Determine the (X, Y) coordinate at the center of the cell enclosing the given text.  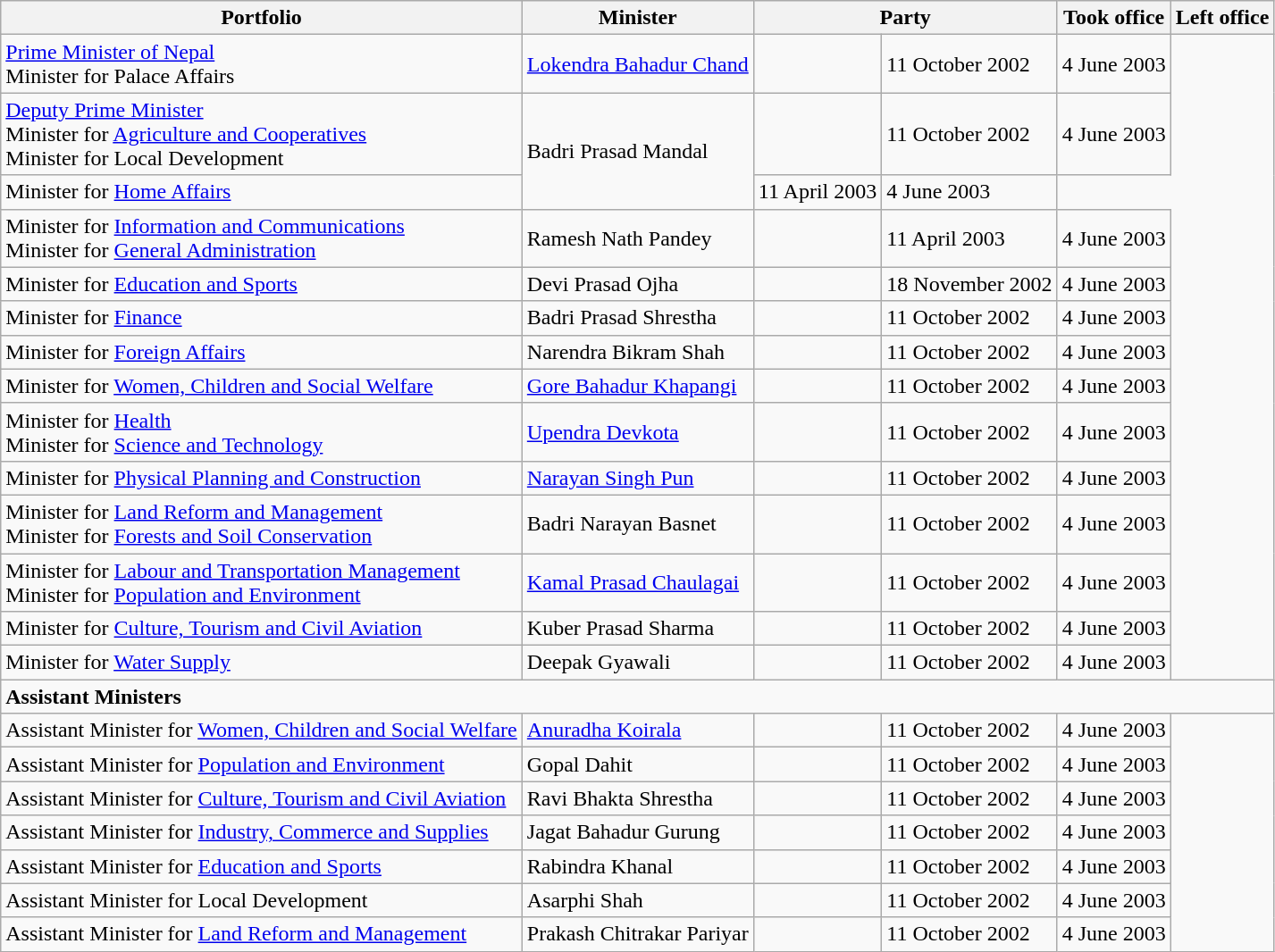
Minister for Home Affairs (262, 192)
Ramesh Nath Pandey (638, 238)
Minister (638, 18)
Assistant Minister for Land Reform and Management (262, 934)
Lokendra Bahadur Chand (638, 64)
Gopal Dahit (638, 764)
Minister for Culture, Tourism and Civil Aviation (262, 629)
Narayan Singh Pun (638, 478)
Left office (1222, 18)
Minister for Education and Sports (262, 284)
Minister for Finance (262, 318)
Gore Bahadur Khapangi (638, 386)
Minister for Information and CommunicationsMinister for General Administration (262, 238)
Minister for Physical Planning and Construction (262, 478)
Prakash Chitrakar Pariyar (638, 934)
Anuradha Koirala (638, 731)
Kamal Prasad Chaulagai (638, 582)
Badri Prasad Mandal (638, 151)
Assistant Minister for Population and Environment (262, 764)
Rabindra Khanal (638, 866)
Devi Prasad Ojha (638, 284)
Deepak Gyawali (638, 663)
Minister for Women, Children and Social Welfare (262, 386)
Assistant Minister for Education and Sports (262, 866)
Jagat Bahadur Gurung (638, 832)
Assistant Minister for Culture, Tourism and Civil Aviation (262, 798)
Party (905, 18)
Took office (1113, 18)
Narendra Bikram Shah (638, 352)
Assistant Minister for Women, Children and Social Welfare (262, 731)
Minister for Foreign Affairs (262, 352)
Minister for HealthMinister for Science and Technology (262, 432)
Badri Narayan Basnet (638, 523)
Minister for Land Reform and ManagementMinister for Forests and Soil Conservation (262, 523)
Minister for Water Supply (262, 663)
Portfolio (262, 18)
18 November 2002 (969, 284)
Assistant Ministers (638, 697)
Assistant Minister for Local Development (262, 900)
Ravi Bhakta Shrestha (638, 798)
Badri Prasad Shrestha (638, 318)
Deputy Prime MinisterMinister for Agriculture and CooperativesMinister for Local Development (262, 134)
Assistant Minister for Industry, Commerce and Supplies (262, 832)
Asarphi Shah (638, 900)
Upendra Devkota (638, 432)
Kuber Prasad Sharma (638, 629)
Minister for Labour and Transportation ManagementMinister for Population and Environment (262, 582)
Prime Minister of NepalMinister for Palace Affairs (262, 64)
